Search for the cell housing the specified text and yield its [X, Y] center coordinate. 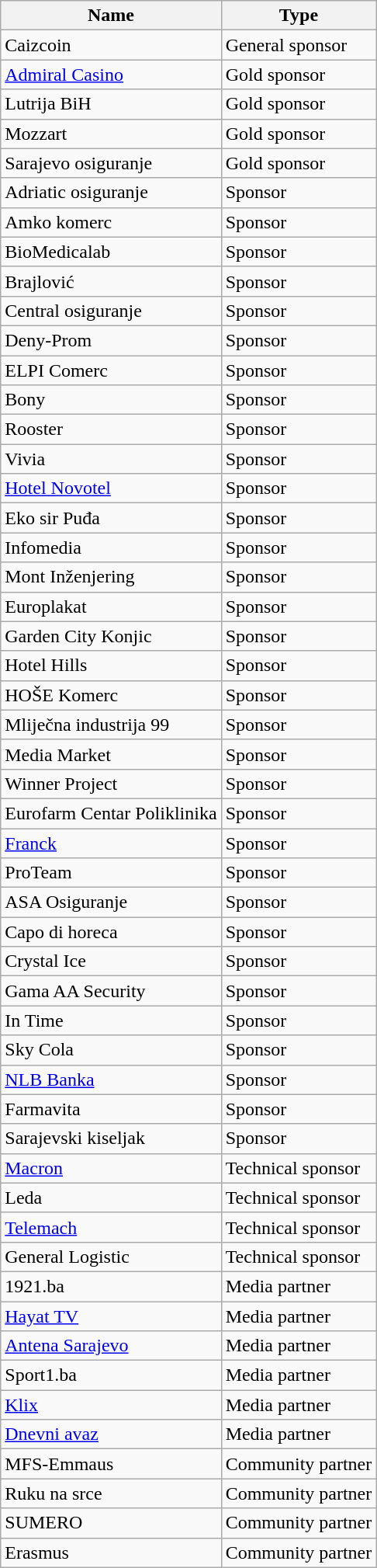
Infomedia [111, 548]
Gama AA Security [111, 991]
Media Market [111, 754]
SUMERO [111, 1523]
Brajlović [111, 281]
Hayat TV [111, 1316]
Leda [111, 1198]
Farmavita [111, 1109]
General sponsor [299, 45]
ELPI Comerc [111, 370]
Eko sir Puđa [111, 518]
Sarajevski kiseljak [111, 1139]
Garden City Konjic [111, 636]
Hotel Novotel [111, 488]
Hotel Hills [111, 666]
ProTeam [111, 873]
Amko komerc [111, 222]
Rooster [111, 429]
HOŠE Komerc [111, 695]
Sarajevo osiguranje [111, 163]
Sport1.ba [111, 1375]
Mliječna industrija 99 [111, 725]
Mozzart [111, 134]
Antena Sarajevo [111, 1346]
Mont Inženjering [111, 577]
Eurofarm Centar Poliklinika [111, 813]
Deny-Prom [111, 340]
Franck [111, 843]
ASA Osiguranje [111, 902]
Macron [111, 1168]
Admiral Casino [111, 75]
Klix [111, 1405]
Lutrija BiH [111, 104]
Erasmus [111, 1552]
Capo di horeca [111, 932]
NLB Banka [111, 1080]
1921.ba [111, 1286]
Dnevni avaz [111, 1434]
Telemach [111, 1227]
Sky Cola [111, 1050]
BioMedicalab [111, 252]
Caizcoin [111, 45]
Winner Project [111, 784]
Type [299, 16]
MFS-Emmaus [111, 1464]
Europlakat [111, 607]
Bony [111, 400]
Ruku na srce [111, 1493]
Adriatic osiguranje [111, 193]
In Time [111, 1020]
General Logistic [111, 1257]
Name [111, 16]
Crystal Ice [111, 961]
Central osiguranje [111, 311]
Vivia [111, 459]
